Detect which cell encompasses the target text, then output its (x, y) center coordinate. 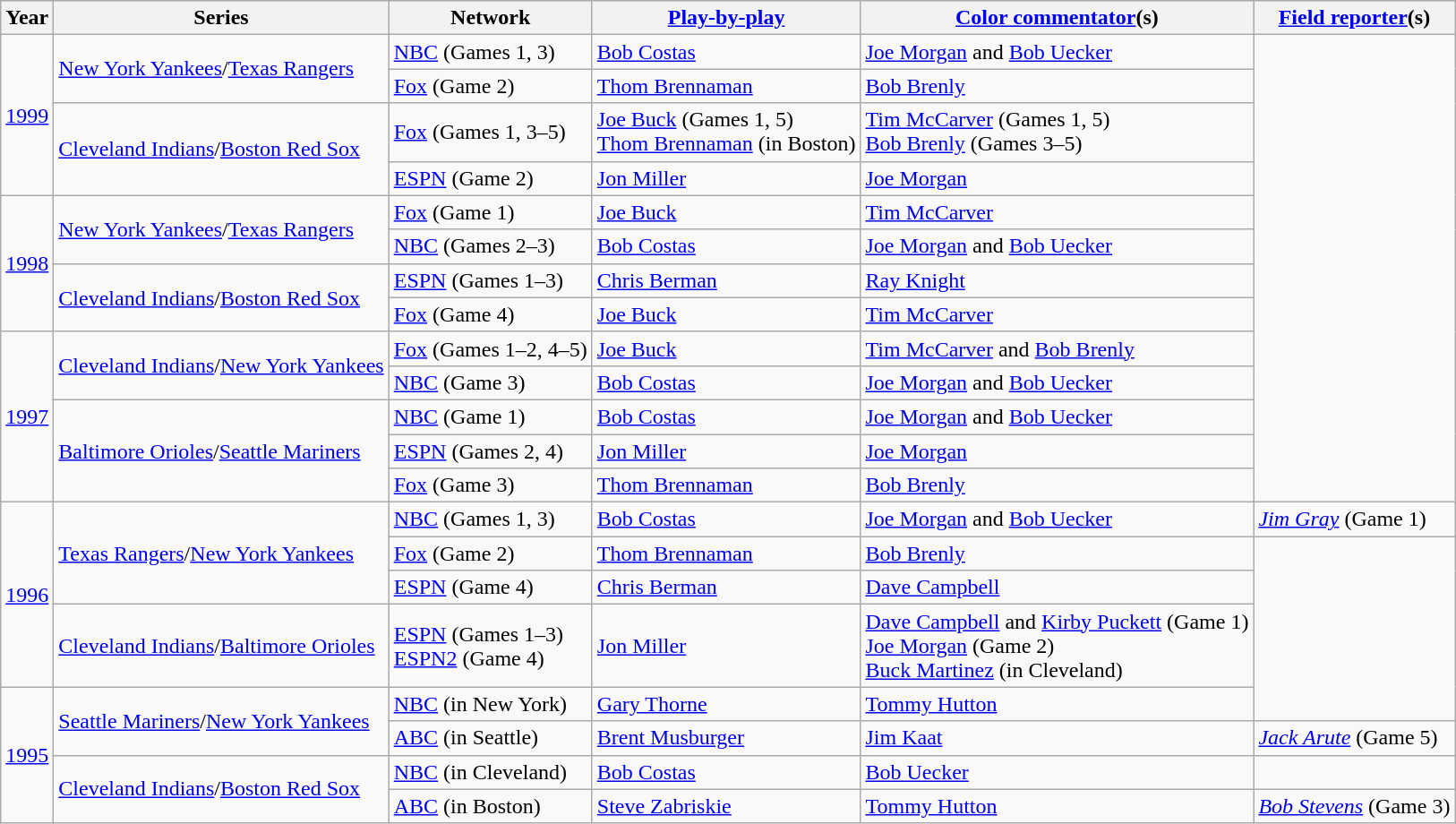
ESPN (Games 2, 4) (491, 451)
Tim McCarver and Bob Brenly (1057, 348)
Fox (Games 1–2, 4–5) (491, 348)
Field reporter(s) (1354, 18)
ABC (in Boston) (491, 806)
Jim Gray (Game 1) (1354, 519)
1996 (27, 595)
NBC (Game 3) (491, 382)
Cleveland Indians/Baltimore Orioles (221, 646)
NBC (Game 1) (491, 416)
Bob Stevens (Game 3) (1354, 806)
NBC (Games 2–3) (491, 246)
Bob Uecker (1057, 772)
Steve Zabriskie (726, 806)
Texas Rangers/New York Yankees (221, 554)
Seattle Mariners/New York Yankees (221, 721)
Fox (Game 1) (491, 212)
Play-by-play (726, 18)
ESPN (Games 1–3)ESPN2 (Game 4) (491, 646)
ESPN (Game 4) (491, 588)
1999 (27, 115)
Fox (Game 3) (491, 485)
Cleveland Indians/New York Yankees (221, 365)
NBC (in Cleveland) (491, 772)
Dave Campbell and Kirby Puckett (Game 1)Joe Morgan (Game 2)Buck Martinez (in Cleveland) (1057, 646)
1998 (27, 263)
Series (221, 18)
Year (27, 18)
Joe Buck (Games 1, 5)Thom Brennaman (in Boston) (726, 133)
Jack Arute (Game 5) (1354, 738)
Network (491, 18)
Color commentator(s) (1057, 18)
Brent Musburger (726, 738)
Tim McCarver (Games 1, 5)Bob Brenly (Games 3–5) (1057, 133)
ESPN (Game 2) (491, 178)
Gary Thorne (726, 704)
1995 (27, 755)
ABC (in Seattle) (491, 738)
Baltimore Orioles/Seattle Mariners (221, 451)
1997 (27, 416)
Fox (Game 4) (491, 314)
Dave Campbell (1057, 588)
Ray Knight (1057, 280)
ESPN (Games 1–3) (491, 280)
NBC (in New York) (491, 704)
Fox (Games 1, 3–5) (491, 133)
Jim Kaat (1057, 738)
